Provide the [x, y] coordinate of the cell's center where the given text is located.  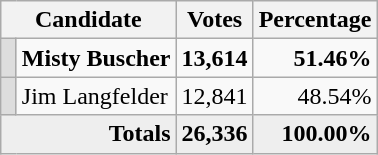
Jim Langfelder [96, 96]
Percentage [315, 20]
48.54% [315, 96]
13,614 [214, 58]
100.00% [315, 134]
26,336 [214, 134]
Totals [88, 134]
51.46% [315, 58]
12,841 [214, 96]
Votes [214, 20]
Candidate [88, 20]
Misty Buscher [96, 58]
